Pinpoint the cell where the given text exists, returning its [x, y] midpoint coordinate. 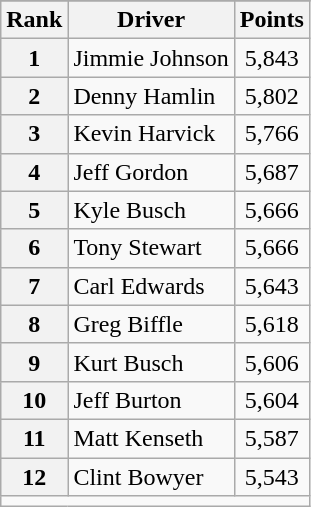
5,543 [272, 477]
5,843 [272, 58]
4 [34, 172]
5,606 [272, 362]
9 [34, 362]
12 [34, 477]
5,766 [272, 134]
5 [34, 210]
3 [34, 134]
Clint Bowyer [151, 477]
Jeff Burton [151, 400]
5,687 [272, 172]
Matt Kenseth [151, 438]
Greg Biffle [151, 324]
2 [34, 96]
7 [34, 286]
Carl Edwards [151, 286]
5,618 [272, 324]
1 [34, 58]
Tony Stewart [151, 248]
10 [34, 400]
5,587 [272, 438]
5,643 [272, 286]
Jimmie Johnson [151, 58]
Rank [34, 20]
8 [34, 324]
Kyle Busch [151, 210]
Driver [151, 20]
Points [272, 20]
6 [34, 248]
5,802 [272, 96]
Kevin Harvick [151, 134]
Kurt Busch [151, 362]
11 [34, 438]
Denny Hamlin [151, 96]
Jeff Gordon [151, 172]
5,604 [272, 400]
